Determine the [X, Y] coordinate at the center of the cell enclosing the given text.  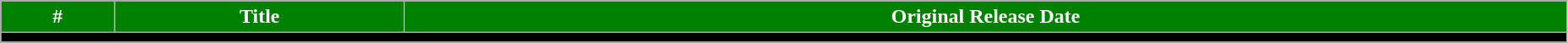
Original Release Date [986, 17]
Title [260, 17]
# [57, 17]
